Determine the (x, y) coordinate at the center of the cell enclosing the given text.  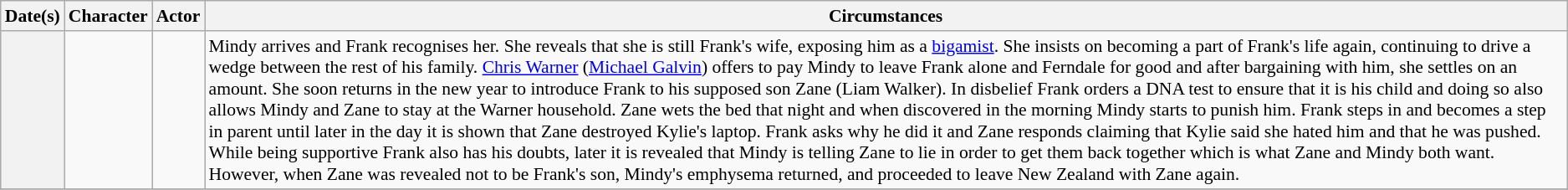
Actor (179, 16)
Character (109, 16)
Circumstances (885, 16)
Date(s) (33, 16)
